Capture the cell that displays the provided text and extract its [X, Y] central coordinate. 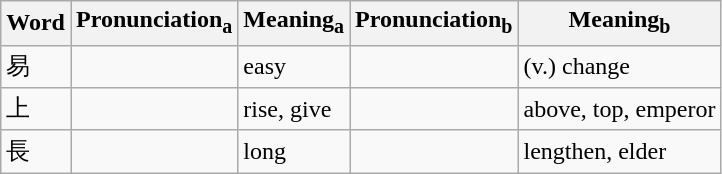
Pronunciationa [154, 23]
上 [36, 110]
長 [36, 152]
Pronunciationb [434, 23]
Meaninga [294, 23]
Meaningb [620, 23]
easy [294, 66]
(v.) change [620, 66]
long [294, 152]
above, top, emperor [620, 110]
易 [36, 66]
Word [36, 23]
lengthen, elder [620, 152]
rise, give [294, 110]
